Pinpoint the cell where the given text exists, returning its (X, Y) midpoint coordinate. 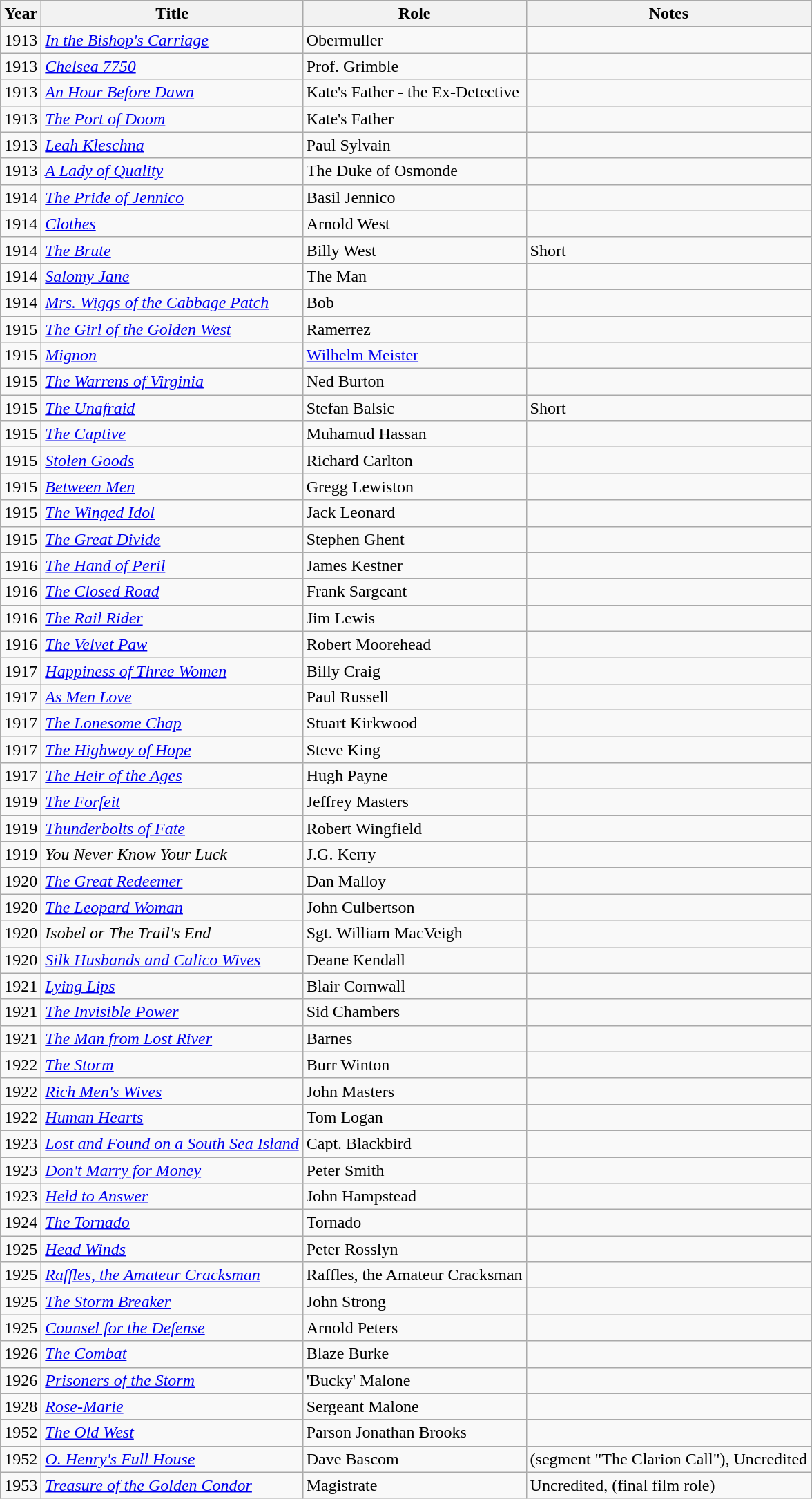
Sid Chambers (414, 1012)
Notes (668, 14)
Leah Kleschna (172, 145)
Mignon (172, 356)
Don't Marry for Money (172, 1170)
1953 (21, 1485)
James Kestner (414, 565)
Counsel for the Defense (172, 1328)
An Hour Before Dawn (172, 93)
The Highway of Hope (172, 749)
Blaze Burke (414, 1354)
Obermuller (414, 40)
Jim Lewis (414, 618)
The Brute (172, 250)
Stolen Goods (172, 461)
Stefan Balsic (414, 408)
(segment "The Clarion Call"), Uncredited (668, 1459)
The Hand of Peril (172, 565)
You Never Know Your Luck (172, 855)
John Hampstead (414, 1197)
Robert Wingfield (414, 829)
The Lonesome Chap (172, 723)
Steve King (414, 749)
Clothes (172, 224)
Parson Jonathan Brooks (414, 1433)
Billy Craig (414, 670)
The Port of Doom (172, 119)
Isobel or The Trail's End (172, 934)
Head Winds (172, 1249)
Sergeant Malone (414, 1406)
Human Hearts (172, 1117)
Role (414, 14)
The Rail Rider (172, 618)
Prisoners of the Storm (172, 1380)
'Bucky' Malone (414, 1380)
Stephen Ghent (414, 539)
Frank Sargeant (414, 592)
Salomy Jane (172, 276)
O. Henry's Full House (172, 1459)
The Invisible Power (172, 1012)
The Tornado (172, 1223)
Happiness of Three Women (172, 670)
1924 (21, 1223)
In the Bishop's Carriage (172, 40)
Robert Moorehead (414, 644)
Muhamud Hassan (414, 434)
The Captive (172, 434)
Blair Cornwall (414, 986)
The Unafraid (172, 408)
Dave Bascom (414, 1459)
Capt. Blackbird (414, 1143)
The Combat (172, 1354)
Silk Husbands and Calico Wives (172, 960)
The Winged Idol (172, 513)
The Velvet Paw (172, 644)
Paul Russell (414, 697)
Bob (414, 302)
The Girl of the Golden West (172, 329)
The Leopard Woman (172, 907)
Richard Carlton (414, 461)
Sgt. William MacVeigh (414, 934)
1928 (21, 1406)
The Old West (172, 1433)
Rich Men's Wives (172, 1091)
Gregg Lewiston (414, 487)
Lying Lips (172, 986)
Peter Rosslyn (414, 1249)
Lost and Found on a South Sea Island (172, 1143)
The Great Redeemer (172, 881)
Uncredited, (final film role) (668, 1485)
Hugh Payne (414, 776)
Between Men (172, 487)
The Man from Lost River (172, 1038)
The Storm Breaker (172, 1302)
The Closed Road (172, 592)
Stuart Kirkwood (414, 723)
John Strong (414, 1302)
The Warrens of Virginia (172, 382)
Mrs. Wiggs of the Cabbage Patch (172, 302)
Treasure of the Golden Condor (172, 1485)
John Culbertson (414, 907)
Tom Logan (414, 1117)
Year (21, 14)
Kate's Father (414, 119)
John Masters (414, 1091)
Jack Leonard (414, 513)
Title (172, 14)
The Great Divide (172, 539)
Thunderbolts of Fate (172, 829)
The Duke of Osmonde (414, 171)
Wilhelm Meister (414, 356)
Prof. Grimble (414, 66)
The Pride of Jennico (172, 197)
A Lady of Quality (172, 171)
Magistrate (414, 1485)
The Heir of the Ages (172, 776)
Barnes (414, 1038)
Billy West (414, 250)
Rose-Marie (172, 1406)
Chelsea 7750 (172, 66)
Dan Malloy (414, 881)
Ned Burton (414, 382)
Paul Sylvain (414, 145)
Ramerrez (414, 329)
The Forfeit (172, 802)
Arnold West (414, 224)
Jeffrey Masters (414, 802)
As Men Love (172, 697)
Kate's Father - the Ex-Detective (414, 93)
Basil Jennico (414, 197)
Held to Answer (172, 1197)
The Man (414, 276)
Tornado (414, 1223)
J.G. Kerry (414, 855)
Peter Smith (414, 1170)
The Storm (172, 1065)
Arnold Peters (414, 1328)
Deane Kendall (414, 960)
Burr Winton (414, 1065)
